Determine the [x, y] coordinate at the center of the cell enclosing the given text.  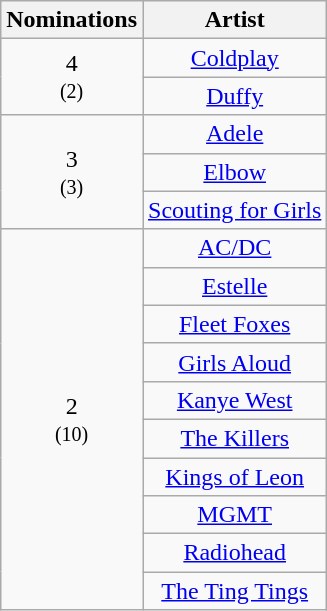
3(3) [72, 172]
Kanye West [234, 400]
Fleet Foxes [234, 324]
The Ting Tings [234, 591]
Girls Aloud [234, 362]
Elbow [234, 172]
2(10) [72, 420]
Radiohead [234, 553]
Kings of Leon [234, 477]
Artist [234, 20]
4(2) [72, 77]
Nominations [72, 20]
Coldplay [234, 58]
Estelle [234, 286]
Adele [234, 134]
AC/DC [234, 248]
The Killers [234, 438]
MGMT [234, 515]
Duffy [234, 96]
Scouting for Girls [234, 210]
